Output the [X, Y] coordinate of the center of the cell containing the given text.  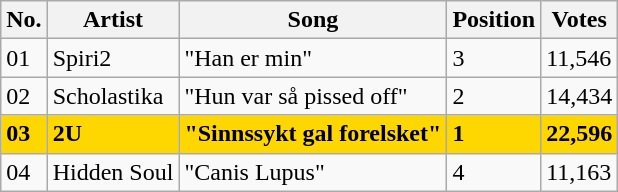
4 [494, 172]
2 [494, 96]
"Han er min" [313, 58]
Artist [113, 20]
02 [24, 96]
22,596 [580, 134]
Spiri2 [113, 58]
Votes [580, 20]
"Sinnssykt gal forelsket" [313, 134]
Hidden Soul [113, 172]
Song [313, 20]
11,546 [580, 58]
"Hun var så pissed off" [313, 96]
01 [24, 58]
Position [494, 20]
Scholastika [113, 96]
11,163 [580, 172]
1 [494, 134]
"Canis Lupus" [313, 172]
No. [24, 20]
3 [494, 58]
03 [24, 134]
2U [113, 134]
04 [24, 172]
14,434 [580, 96]
